Provide the [x, y] coordinate of the cell's center where the given text is located.  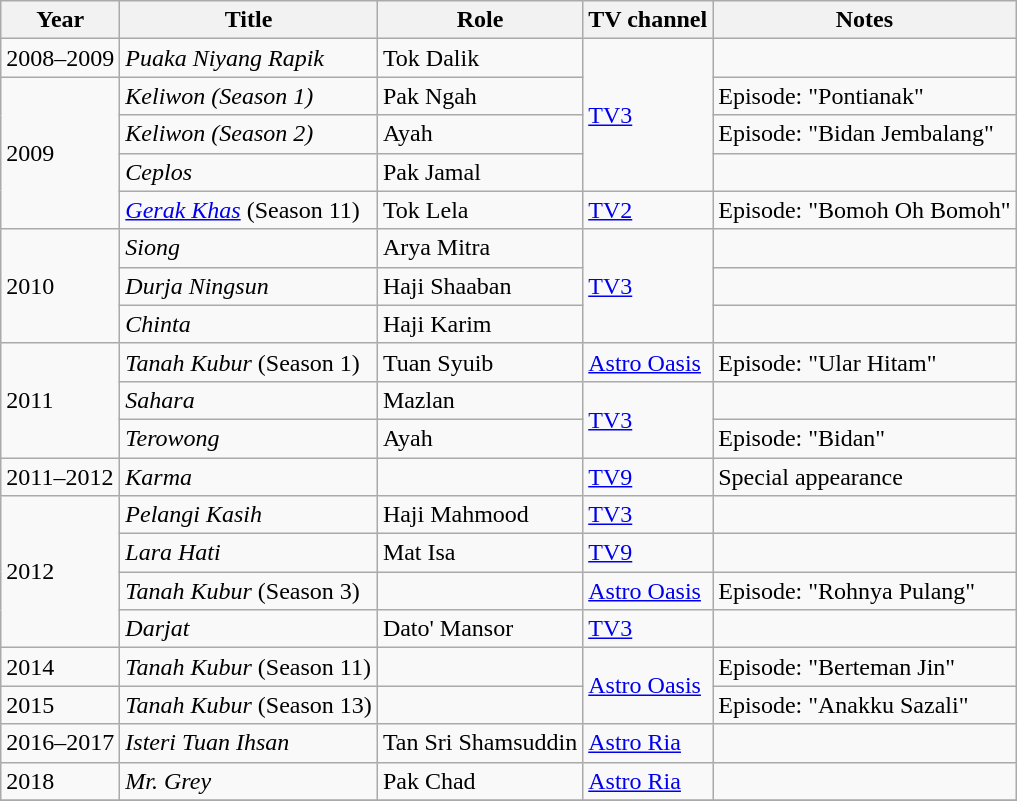
Episode: "Bidan Jembalang" [864, 134]
Episode: "Anakku Sazali" [864, 705]
Episode: "Bomoh Oh Bomoh" [864, 210]
Mat Isa [480, 553]
2011–2012 [60, 477]
2014 [60, 667]
Episode: "Pontianak" [864, 96]
2011 [60, 400]
Dato' Mansor [480, 629]
Pelangi Kasih [249, 515]
Title [249, 20]
Arya Mitra [480, 248]
Terowong [249, 438]
TV channel [648, 20]
Tanah Kubur (Season 3) [249, 591]
Isteri Tuan Ihsan [249, 743]
Ceplos [249, 172]
Episode: "Bidan" [864, 438]
Keliwon (Season 2) [249, 134]
Darjat [249, 629]
Mazlan [480, 400]
Sahara [249, 400]
Haji Shaaban [480, 286]
2009 [60, 153]
2016–2017 [60, 743]
Notes [864, 20]
Karma [249, 477]
Puaka Niyang Rapik [249, 58]
Lara Hati [249, 553]
Tuan Syuib [480, 362]
Durja Ningsun [249, 286]
Gerak Khas (Season 11) [249, 210]
2018 [60, 781]
Pak Chad [480, 781]
Pak Ngah [480, 96]
Tok Dalik [480, 58]
2015 [60, 705]
2008–2009 [60, 58]
Tanah Kubur (Season 1) [249, 362]
Special appearance [864, 477]
2010 [60, 286]
Chinta [249, 324]
Role [480, 20]
Tok Lela [480, 210]
Episode: "Rohnya Pulang" [864, 591]
Year [60, 20]
Haji Karim [480, 324]
Episode: "Ular Hitam" [864, 362]
Episode: "Berteman Jin" [864, 667]
Keliwon (Season 1) [249, 96]
Tan Sri Shamsuddin [480, 743]
Tanah Kubur (Season 13) [249, 705]
Tanah Kubur (Season 11) [249, 667]
2012 [60, 572]
Haji Mahmood [480, 515]
Mr. Grey [249, 781]
Siong [249, 248]
TV2 [648, 210]
Pak Jamal [480, 172]
